Locate the cell with the specified text and output its [x, y] center coordinate. 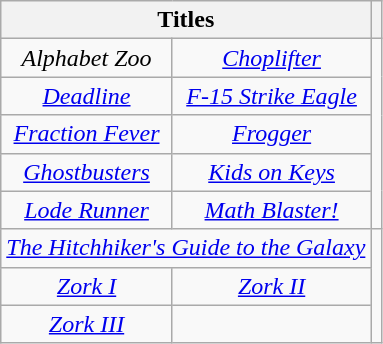
Frogger [272, 134]
Deadline [87, 96]
Zork I [87, 286]
Math Blaster! [272, 210]
Choplifter [272, 58]
Ghostbusters [87, 172]
Lode Runner [87, 210]
F-15 Strike Eagle [272, 96]
Titles [186, 20]
Alphabet Zoo [87, 58]
Zork III [87, 324]
Kids on Keys [272, 172]
The Hitchhiker's Guide to the Galaxy [186, 248]
Fraction Fever [87, 134]
Zork II [272, 286]
